Extract the (x, y) coordinate from the center of the cell holding the provided text.  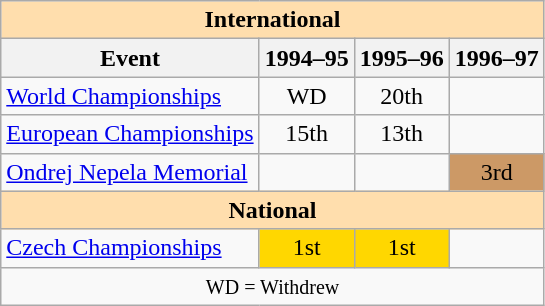
Czech Championships (130, 248)
WD (306, 96)
13th (402, 134)
3rd (496, 172)
International (273, 20)
World Championships (130, 96)
1995–96 (402, 58)
Ondrej Nepela Memorial (130, 172)
National (273, 210)
European Championships (130, 134)
1996–97 (496, 58)
1994–95 (306, 58)
WD = Withdrew (273, 286)
15th (306, 134)
Event (130, 58)
20th (402, 96)
